Pinpoint the cell where the given text exists, returning its (x, y) midpoint coordinate. 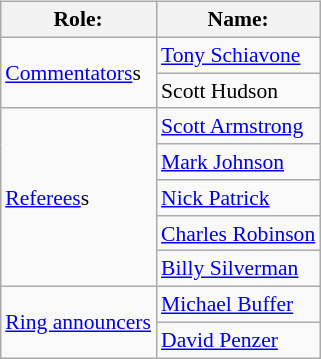
Role: (78, 20)
Scott Armstrong (238, 126)
Scott Hudson (238, 91)
Charles Robinson (238, 233)
David Penzer (238, 340)
Mark Johnson (238, 162)
Billy Silverman (238, 269)
Tony Schiavone (238, 55)
Michael Buffer (238, 305)
Commentatorss (78, 72)
Name: (238, 20)
Ring announcers (78, 322)
Nick Patrick (238, 198)
Refereess (78, 197)
